For the text-containing cell, return its midpoint in [X, Y] coordinate format. 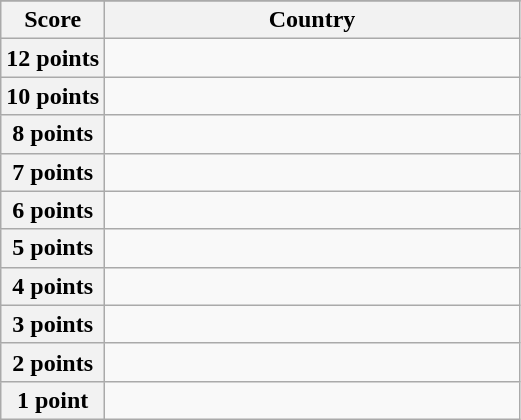
10 points [53, 96]
4 points [53, 286]
Score [53, 20]
1 point [53, 400]
12 points [53, 58]
5 points [53, 248]
3 points [53, 324]
8 points [53, 134]
7 points [53, 172]
6 points [53, 210]
2 points [53, 362]
Country [312, 20]
